For the text-containing cell, return its midpoint in (X, Y) coordinate format. 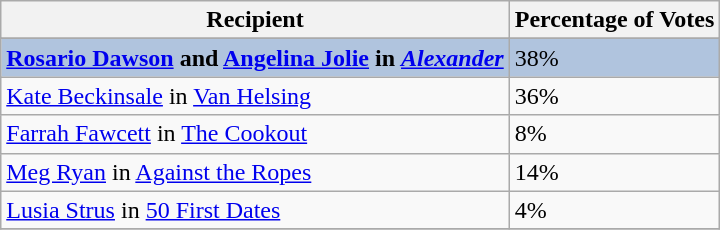
8% (614, 134)
Kate Beckinsale in Van Helsing (255, 96)
4% (614, 210)
Lusia Strus in 50 First Dates (255, 210)
36% (614, 96)
Rosario Dawson and Angelina Jolie in Alexander (255, 58)
14% (614, 172)
38% (614, 58)
Recipient (255, 20)
Meg Ryan in Against the Ropes (255, 172)
Percentage of Votes (614, 20)
Farrah Fawcett in The Cookout (255, 134)
